For the text-containing cell, return its midpoint in [X, Y] coordinate format. 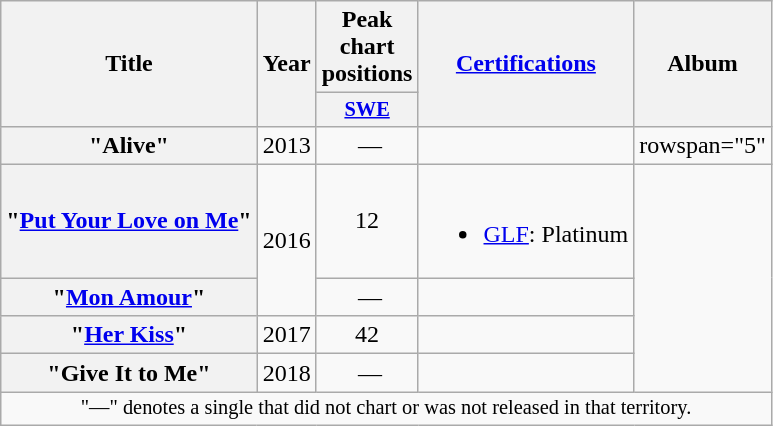
Year [286, 64]
"—" denotes a single that did not chart or was not released in that territory. [386, 409]
Album [703, 64]
12 [367, 222]
"Mon Amour" [129, 297]
Title [129, 64]
SWE [367, 110]
"Put Your Love on Me" [129, 222]
"Give It to Me" [129, 373]
Certifications [526, 64]
Peak chart positions [367, 47]
rowspan="5" [703, 145]
42 [367, 335]
2018 [286, 373]
GLF: Platinum [526, 222]
"Alive" [129, 145]
2013 [286, 145]
2017 [286, 335]
"Her Kiss" [129, 335]
2016 [286, 240]
